Return the (x, y) coordinate for the center point of the cell that contains the specified text.  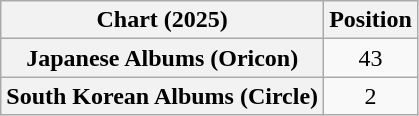
South Korean Albums (Circle) (162, 96)
2 (371, 96)
Position (371, 20)
43 (371, 58)
Japanese Albums (Oricon) (162, 58)
Chart (2025) (162, 20)
